Scan for the cell matching the given text and deliver its (X, Y) coordinate at center. 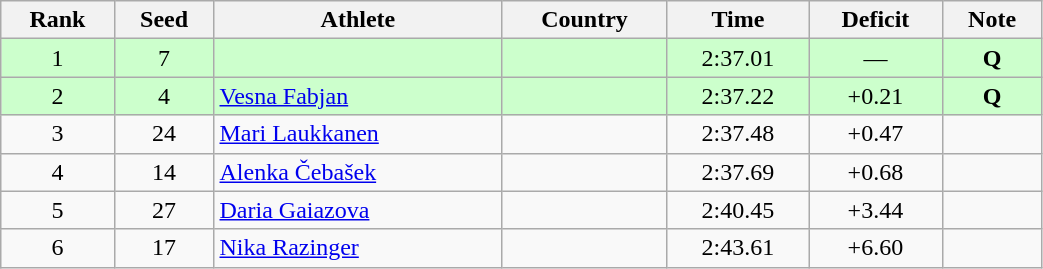
Vesna Fabjan (358, 96)
2 (58, 96)
+0.68 (876, 172)
2:40.45 (738, 210)
2:43.61 (738, 248)
1 (58, 58)
6 (58, 248)
+3.44 (876, 210)
Deficit (876, 20)
7 (164, 58)
Rank (58, 20)
2:37.48 (738, 134)
Alenka Čebašek (358, 172)
14 (164, 172)
2:37.01 (738, 58)
17 (164, 248)
Seed (164, 20)
Mari Laukkanen (358, 134)
Time (738, 20)
Note (992, 20)
Nika Razinger (358, 248)
+0.47 (876, 134)
— (876, 58)
27 (164, 210)
Country (584, 20)
Athlete (358, 20)
Daria Gaiazova (358, 210)
+0.21 (876, 96)
2:37.22 (738, 96)
+6.60 (876, 248)
2:37.69 (738, 172)
24 (164, 134)
3 (58, 134)
5 (58, 210)
